Scan for the cell matching the given text and deliver its (X, Y) coordinate at center. 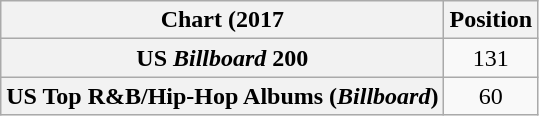
US Top R&B/Hip-Hop Albums (Billboard) (222, 96)
60 (491, 96)
US Billboard 200 (222, 58)
Position (491, 20)
Chart (2017 (222, 20)
131 (491, 58)
